Return (X, Y) of the center of cell containing provided text 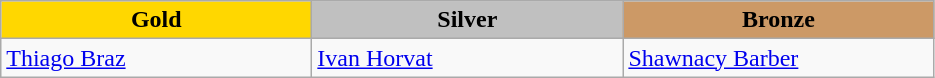
Gold (156, 20)
Thiago Braz (156, 58)
Silver (468, 20)
Ivan Horvat (468, 58)
Bronze (778, 20)
Shawnacy Barber (778, 58)
